Pinpoint the cell where the given text exists, returning its (x, y) midpoint coordinate. 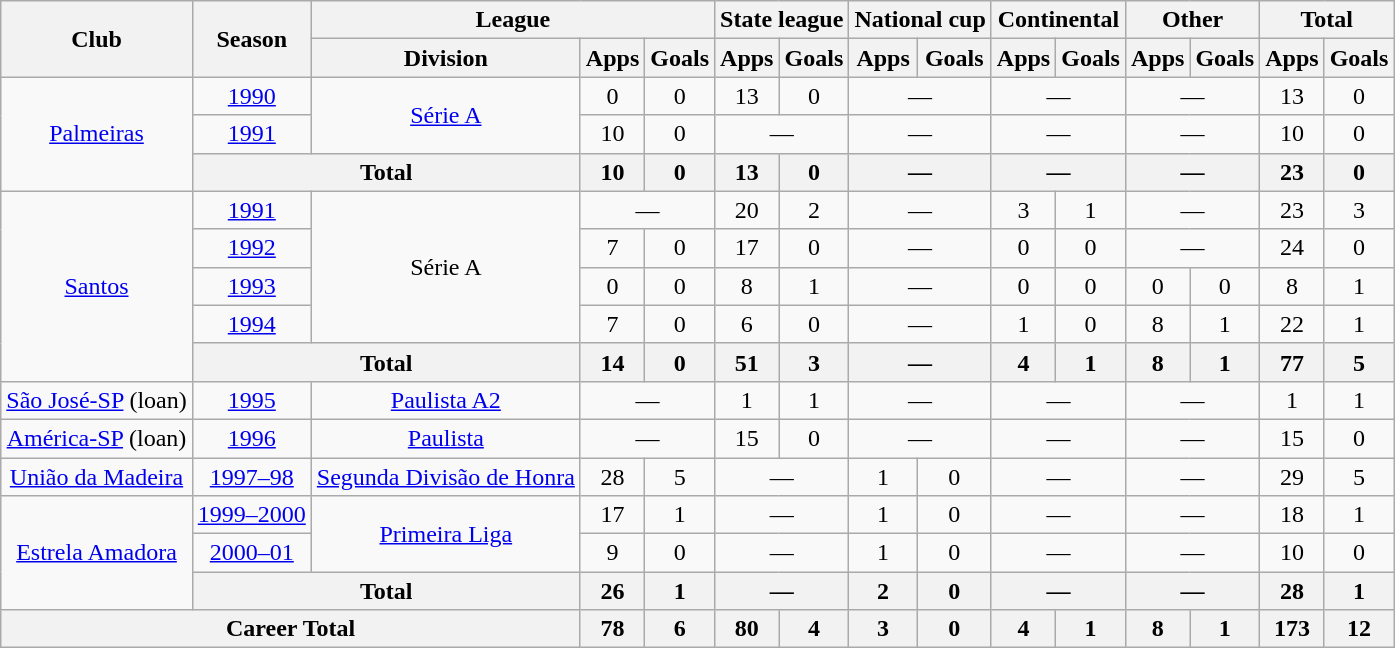
National cup (920, 20)
1990 (252, 96)
Season (252, 39)
29 (1292, 477)
77 (1292, 362)
São José-SP (loan) (97, 400)
26 (612, 591)
Continental (1058, 20)
14 (612, 362)
Primeira Liga (446, 534)
Division (446, 58)
América-SP (loan) (97, 438)
1996 (252, 438)
51 (747, 362)
20 (747, 210)
1995 (252, 400)
9 (612, 553)
Segunda Divisão de Honra (446, 477)
League (512, 20)
2000–01 (252, 553)
22 (1292, 324)
Career Total (291, 629)
Other (1192, 20)
União da Madeira (97, 477)
1993 (252, 286)
1992 (252, 248)
Paulista A2 (446, 400)
78 (612, 629)
State league (782, 20)
24 (1292, 248)
Santos (97, 286)
12 (1359, 629)
18 (1292, 515)
Palmeiras (97, 134)
Estrela Amadora (97, 553)
Club (97, 39)
173 (1292, 629)
1994 (252, 324)
80 (747, 629)
1999–2000 (252, 515)
1997–98 (252, 477)
Paulista (446, 438)
